Return the [X, Y] coordinate for the center point of the cell that contains the specified text.  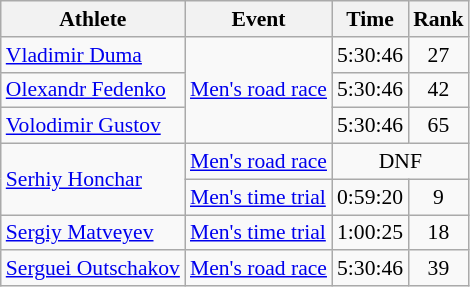
1:00:25 [370, 233]
9 [438, 197]
65 [438, 126]
27 [438, 55]
Olexandr Fedenko [93, 90]
Volodimir Gustov [93, 126]
Time [370, 19]
Vladimir Duma [93, 55]
Event [258, 19]
Serhiy Honchar [93, 180]
Sergiy Matveyev [93, 233]
42 [438, 90]
DNF [400, 162]
Rank [438, 19]
0:59:20 [370, 197]
Athlete [93, 19]
18 [438, 233]
39 [438, 269]
Serguei Outschakov [93, 269]
